Extract the (x, y) coordinate from the center of the cell holding the provided text.  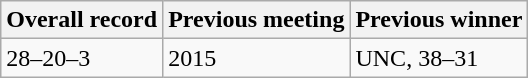
28–20–3 (82, 58)
2015 (256, 58)
Previous winner (439, 20)
UNC, 38–31 (439, 58)
Overall record (82, 20)
Previous meeting (256, 20)
